Locate the cell with the specified text and output its [x, y] center coordinate. 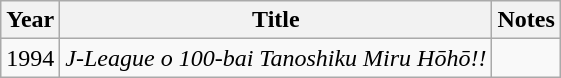
1994 [30, 58]
J-League o 100-bai Tanoshiku Miru Hōhō!! [276, 58]
Year [30, 20]
Notes [526, 20]
Title [276, 20]
